For the text-containing cell, return its midpoint in (x, y) coordinate format. 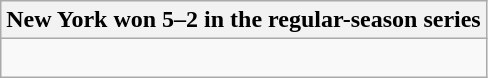
New York won 5–2 in the regular-season series (244, 20)
